Find where the given text appears and provide that cell's center as [x, y] coordinate. 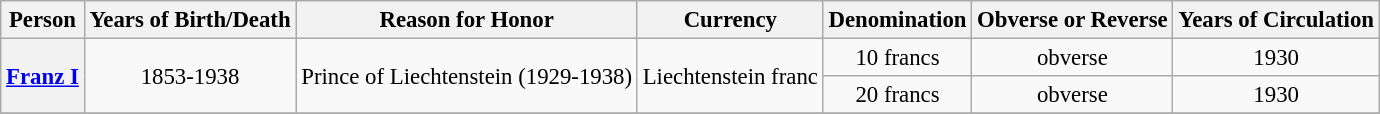
Currency [730, 20]
Reason for Honor [466, 20]
Years of Circulation [1276, 20]
Liechtenstein franc [730, 76]
Franz I [42, 76]
Prince of Liechtenstein (1929-1938) [466, 76]
Years of Birth/Death [190, 20]
Person [42, 20]
1853-1938 [190, 76]
Denomination [898, 20]
Obverse or Reverse [1072, 20]
10 francs [898, 58]
20 francs [898, 95]
